Locate the cell with the specified text and output its [x, y] center coordinate. 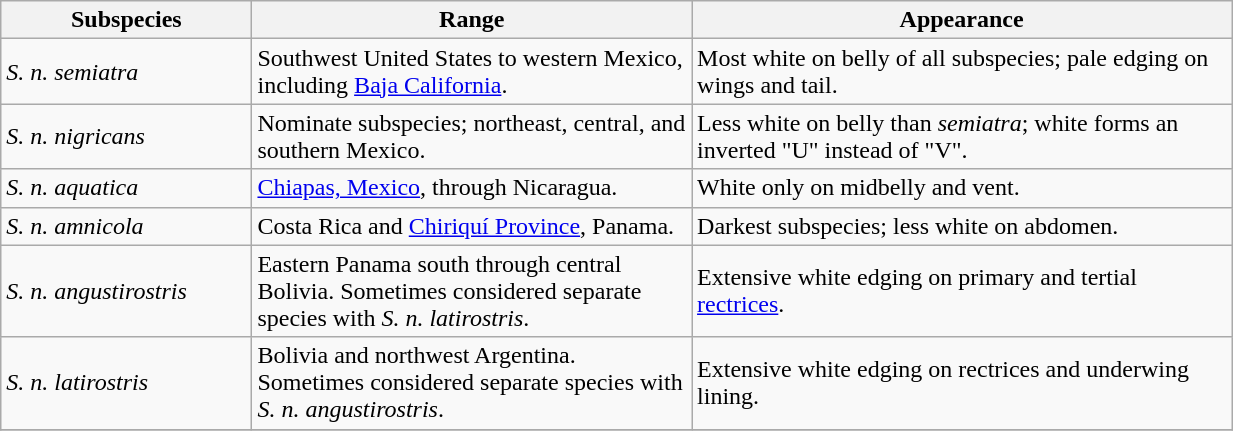
S. n. latirostris [126, 383]
Range [472, 20]
White only on midbelly and vent. [962, 188]
Chiapas, Mexico, through Nicaragua. [472, 188]
S. n. aquatica [126, 188]
S. n. amnicola [126, 226]
Southwest United States to western Mexico, including Baja California. [472, 72]
Eastern Panama south through central Bolivia. Sometimes considered separate species with S. n. latirostris. [472, 291]
Nominate subspecies; northeast, central, and southern Mexico. [472, 136]
S. n. semiatra [126, 72]
S. n. nigricans [126, 136]
Less white on belly than semiatra; white forms an inverted "U" instead of "V". [962, 136]
Darkest subspecies; less white on abdomen. [962, 226]
Extensive white edging on rectrices and underwing lining. [962, 383]
Most white on belly of all subspecies; pale edging on wings and tail. [962, 72]
Costa Rica and Chiriquí Province, Panama. [472, 226]
Extensive white edging on primary and tertial rectrices. [962, 291]
Appearance [962, 20]
Bolivia and northwest Argentina. Sometimes considered separate species with S. n. angustirostris. [472, 383]
Subspecies [126, 20]
S. n. angustirostris [126, 291]
